Capture the cell that displays the provided text and extract its [X, Y] central coordinate. 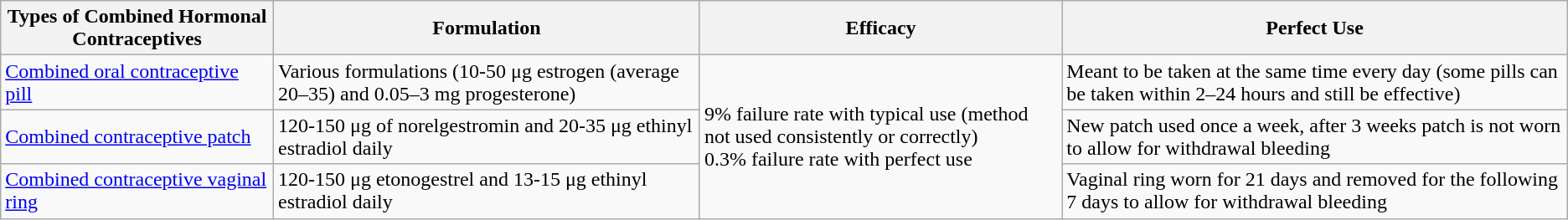
Combined contraceptive patch [137, 137]
Formulation [487, 28]
120-150 μg of norelgestromin and 20-35 μg ethinyl estradiol daily [487, 137]
Vaginal ring worn for 21 days and removed for the following 7 days to allow for withdrawal bleeding [1315, 191]
Combined oral contraceptive pill [137, 82]
New patch used once a week, after 3 weeks patch is not worn to allow for withdrawal bleeding [1315, 137]
Combined contraceptive vaginal ring [137, 191]
Meant to be taken at the same time every day (some pills can be taken within 2–24 hours and still be effective) [1315, 82]
120-150 μg etonogestrel and 13-15 μg ethinyl estradiol daily [487, 191]
Various formulations (10-50 μg estrogen (average 20–35) and 0.05–3 mg progesterone) [487, 82]
Types of Combined Hormonal Contraceptives [137, 28]
Perfect Use [1315, 28]
9% failure rate with typical use (method not used consistently or correctly)0.3% failure rate with perfect use [880, 137]
Efficacy [880, 28]
